Output the [x, y] coordinate of the center of the cell containing the given text.  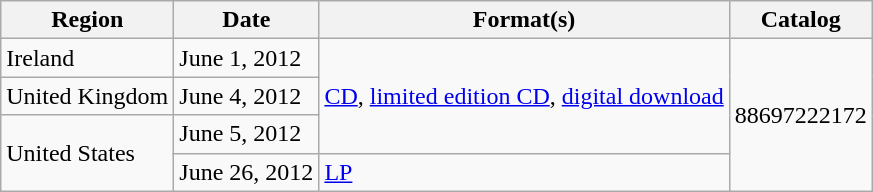
United States [88, 153]
Date [246, 20]
Region [88, 20]
June 26, 2012 [246, 172]
Ireland [88, 58]
June 1, 2012 [246, 58]
June 4, 2012 [246, 96]
88697222172 [800, 115]
June 5, 2012 [246, 134]
Catalog [800, 20]
United Kingdom [88, 96]
CD, limited edition CD, digital download [524, 96]
Format(s) [524, 20]
LP [524, 172]
